Find where the given text appears and provide that cell's center as (X, Y) coordinate. 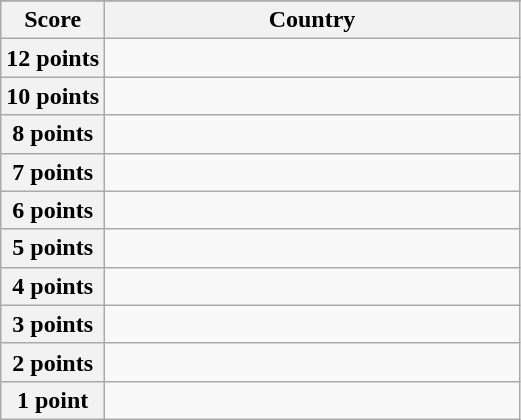
7 points (53, 172)
5 points (53, 248)
10 points (53, 96)
Country (312, 20)
4 points (53, 286)
3 points (53, 324)
Score (53, 20)
12 points (53, 58)
2 points (53, 362)
1 point (53, 400)
8 points (53, 134)
6 points (53, 210)
